Search for the cell housing the specified text and yield its (X, Y) center coordinate. 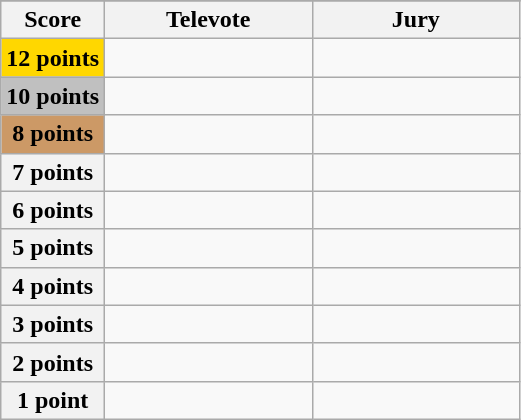
2 points (53, 362)
Jury (416, 20)
Televote (209, 20)
8 points (53, 134)
5 points (53, 248)
6 points (53, 210)
1 point (53, 400)
Score (53, 20)
10 points (53, 96)
12 points (53, 58)
7 points (53, 172)
4 points (53, 286)
3 points (53, 324)
